Determine the (X, Y) coordinate at the center of the cell enclosing the given text.  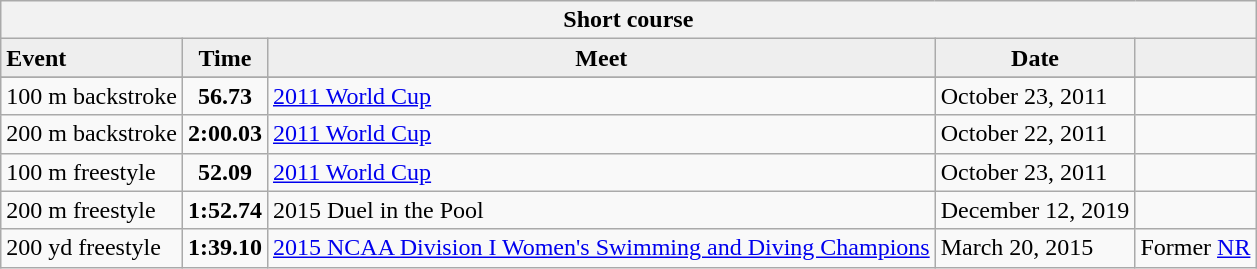
1:39.10 (224, 248)
December 12, 2019 (1035, 210)
March 20, 2015 (1035, 248)
100 m freestyle (92, 172)
52.09 (224, 172)
200 m backstroke (92, 134)
2:00.03 (224, 134)
October 22, 2011 (1035, 134)
200 m freestyle (92, 210)
100 m backstroke (92, 96)
200 yd freestyle (92, 248)
2015 Duel in the Pool (601, 210)
Date (1035, 58)
Event (92, 58)
Former NR (1196, 248)
2015 NCAA Division I Women's Swimming and Diving Champions (601, 248)
1:52.74 (224, 210)
Short course (628, 20)
56.73 (224, 96)
Meet (601, 58)
Time (224, 58)
